Output the (X, Y) coordinate of the center of the cell containing the given text.  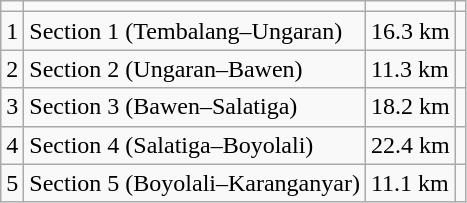
Section 4 (Salatiga–Boyolali) (195, 145)
18.2 km (410, 107)
4 (12, 145)
1 (12, 31)
22.4 km (410, 145)
Section 1 (Tembalang–Ungaran) (195, 31)
16.3 km (410, 31)
Section 5 (Boyolali–Karanganyar) (195, 183)
3 (12, 107)
2 (12, 69)
11.1 km (410, 183)
5 (12, 183)
Section 3 (Bawen–Salatiga) (195, 107)
11.3 km (410, 69)
Section 2 (Ungaran–Bawen) (195, 69)
